Detect which cell encompasses the target text, then output its (x, y) center coordinate. 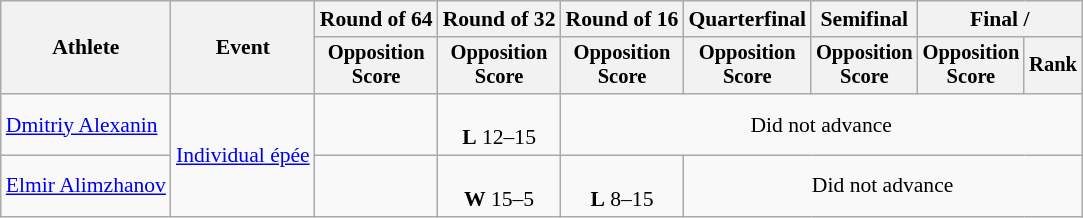
Rank (1053, 66)
Elmir Alimzhanov (86, 186)
Round of 16 (622, 19)
L 12–15 (500, 124)
Round of 32 (500, 19)
L 8–15 (622, 186)
Round of 64 (376, 19)
Quarterfinal (747, 19)
Athlete (86, 48)
Event (243, 48)
Final / (1000, 19)
Semifinal (864, 19)
Dmitriy Alexanin (86, 124)
W 15–5 (500, 186)
Individual épée (243, 155)
